Return [X, Y] of the center of cell containing provided text 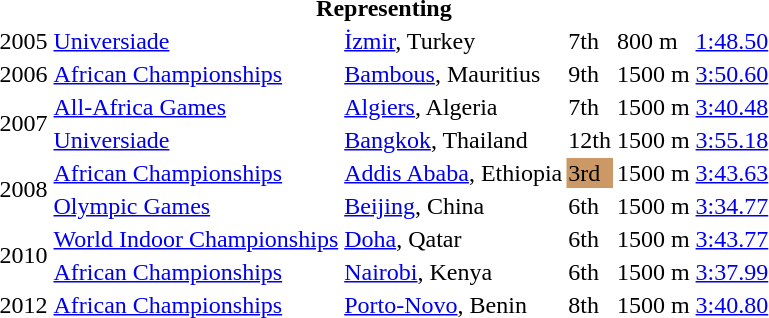
Addis Ababa, Ethiopia [454, 173]
İzmir, Turkey [454, 41]
Algiers, Algeria [454, 107]
Beijing, China [454, 206]
All-Africa Games [196, 107]
12th [590, 140]
Nairobi, Kenya [454, 272]
Bangkok, Thailand [454, 140]
World Indoor Championships [196, 239]
Bambous, Mauritius [454, 74]
Olympic Games [196, 206]
800 m [653, 41]
Doha, Qatar [454, 239]
3rd [590, 173]
9th [590, 74]
